Return (X, Y) of the center of cell containing provided text 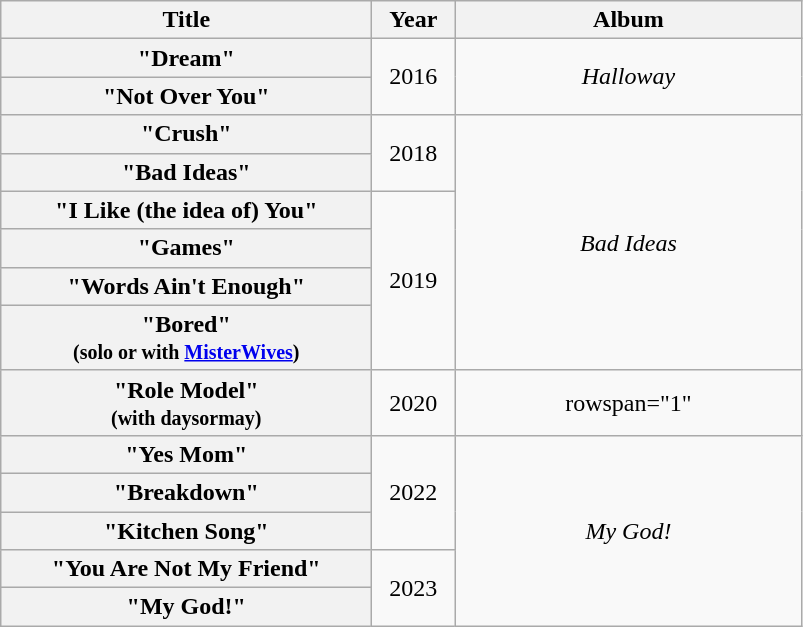
2020 (414, 402)
Year (414, 20)
"Bad Ideas" (186, 172)
"Dream" (186, 58)
Album (628, 20)
"You Are Not My Friend" (186, 569)
2022 (414, 492)
"Role Model"(with daysormay) (186, 402)
2018 (414, 153)
"Not Over You" (186, 96)
My God! (628, 530)
"Breakdown" (186, 492)
Bad Ideas (628, 242)
"Games" (186, 248)
"Crush" (186, 134)
"Bored"(solo or with MisterWives) (186, 338)
Title (186, 20)
"I Like (the idea of) You" (186, 210)
2019 (414, 280)
"Words Ain't Enough" (186, 286)
Halloway (628, 77)
"Kitchen Song" (186, 531)
2023 (414, 588)
"Yes Mom" (186, 454)
"My God!" (186, 607)
2016 (414, 77)
rowspan="1" (628, 402)
